Provide the (x, y) coordinate of the cell's center where the given text is located.  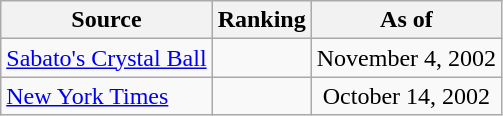
New York Times (106, 96)
As of (406, 20)
November 4, 2002 (406, 58)
Ranking (262, 20)
Sabato's Crystal Ball (106, 58)
October 14, 2002 (406, 96)
Source (106, 20)
